Return [X, Y] of the center of cell containing provided text 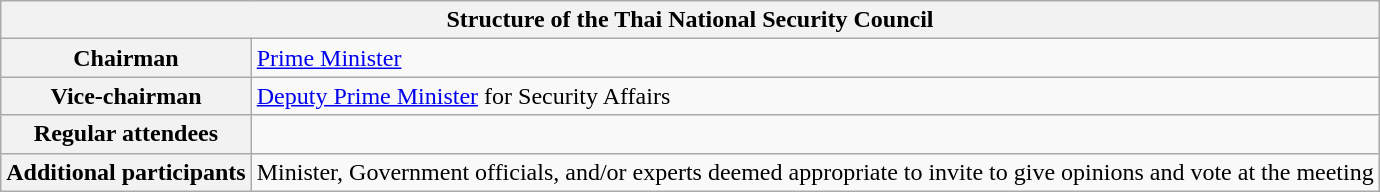
Deputy Prime Minister for Security Affairs [815, 96]
Prime Minister [815, 58]
Structure of the Thai National Security Council [690, 20]
Chairman [126, 58]
Regular attendees [126, 134]
Additional participants [126, 172]
Vice-chairman [126, 96]
Minister, Government officials, and/or experts deemed appropriate to invite to give opinions and vote at the meeting [815, 172]
